Find where the given text appears and provide that cell's center as (X, Y) coordinate. 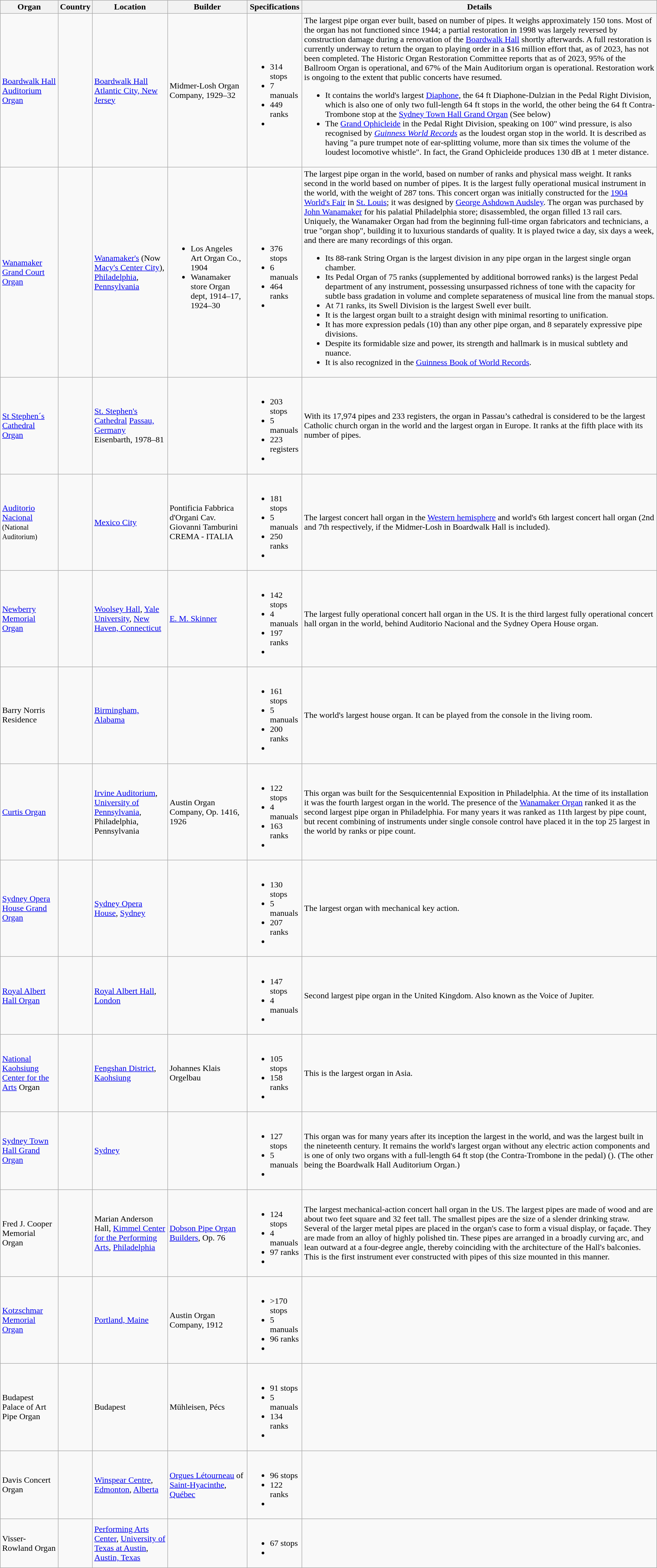
Boardwalk Hall Atlantic City, New Jersey (130, 91)
124 stops4 manuals97 ranks (274, 1233)
Royal Albert Hall Organ (29, 995)
127 stops5 manuals (274, 1151)
Portland, Maine (130, 1320)
This is the largest organ in Asia. (479, 1073)
314 stops7 manuals449 ranks (274, 91)
>170 stops5 manuals96 ranks (274, 1320)
Country (75, 7)
Pontificia Fabbrica d'Organi Cav. Giovanni TamburiniCREMA - ITALIA (207, 522)
Irvine Auditorium, University of Pennsylvania, Philadelphia, Pennsylvania (130, 812)
96 stops122 ranks (274, 1485)
Birmingham, Alabama (130, 715)
181 stops5 manuals250 ranks (274, 522)
Organ (29, 7)
Wanamaker's (Now Macy's Center City), Philadelphia, Pennsylvania (130, 272)
Budapest Palace of Art Pipe Organ (29, 1407)
Second largest pipe organ in the United Kingdom. Also known as the Voice of Jupiter. (479, 995)
Sydney Opera House, Sydney (130, 908)
National Kaohsiung Center for the Arts Organ (29, 1073)
Details (479, 7)
Marian Anderson Hall, Kimmel Center for the Performing Arts, Philadelphia (130, 1233)
142 stops4 manuals197 ranks (274, 618)
Sydney (130, 1151)
Orgues Létourneau of Saint-Hyacinthe, Québec (207, 1485)
E. M. Skinner (207, 618)
122 stops4 manuals163 ranks (274, 812)
147 stops4 manuals (274, 995)
Sydney Town Hall Grand Organ (29, 1151)
The world's largest house organ. It can be played from the console in the living room. (479, 715)
Specifications (274, 7)
203 stops5 manuals223 registers (274, 425)
Woolsey Hall, Yale University, New Haven, Connecticut (130, 618)
91 stops5 manuals134 ranks (274, 1407)
Fred J. Cooper Memorial Organ (29, 1233)
Davis Concert Organ (29, 1485)
Los Angeles Art Organ Co., 1904Wanamaker store Organ dept, 1914–17, 1924–30 (207, 272)
Newberry Memorial Organ (29, 618)
St. Stephen's Cathedral Passau, GermanyEisenbarth, 1978–81 (130, 425)
Boardwalk Hall Auditorium Organ (29, 91)
Location (130, 7)
Sydney Opera House Grand Organ (29, 908)
67 stops (274, 1543)
St Stephen´s Cathedral Organ (29, 425)
Mexico City (130, 522)
Performing Arts Center, University of Texas at Austin, Austin, Texas (130, 1543)
Austin Organ Company, 1912 (207, 1320)
Dobson Pipe Organ Builders, Op. 76 (207, 1233)
Auditorio Nacional (National Auditorium) (29, 522)
Johannes Klais Orgelbau (207, 1073)
Visser-Rowland Organ (29, 1543)
376 stops6 manuals464 ranks (274, 272)
Royal Albert Hall, London (130, 995)
Mühleisen, Pécs (207, 1407)
The largest organ with mechanical key action. (479, 908)
130 stops5 manuals207 ranks (274, 908)
Budapest (130, 1407)
Midmer-Losh Organ Company, 1929–32 (207, 91)
105 stops158 ranks (274, 1073)
Curtis Organ (29, 812)
Winspear Centre, Edmonton, Alberta (130, 1485)
Wanamaker Grand Court Organ (29, 272)
Kotzschmar Memorial Organ (29, 1320)
Barry Norris Residence (29, 715)
161 stops5 manuals200 ranks (274, 715)
Fengshan District, Kaohsiung (130, 1073)
Austin Organ Company, Op. 1416, 1926 (207, 812)
Builder (207, 7)
